For the text-containing cell, return its midpoint in [x, y] coordinate format. 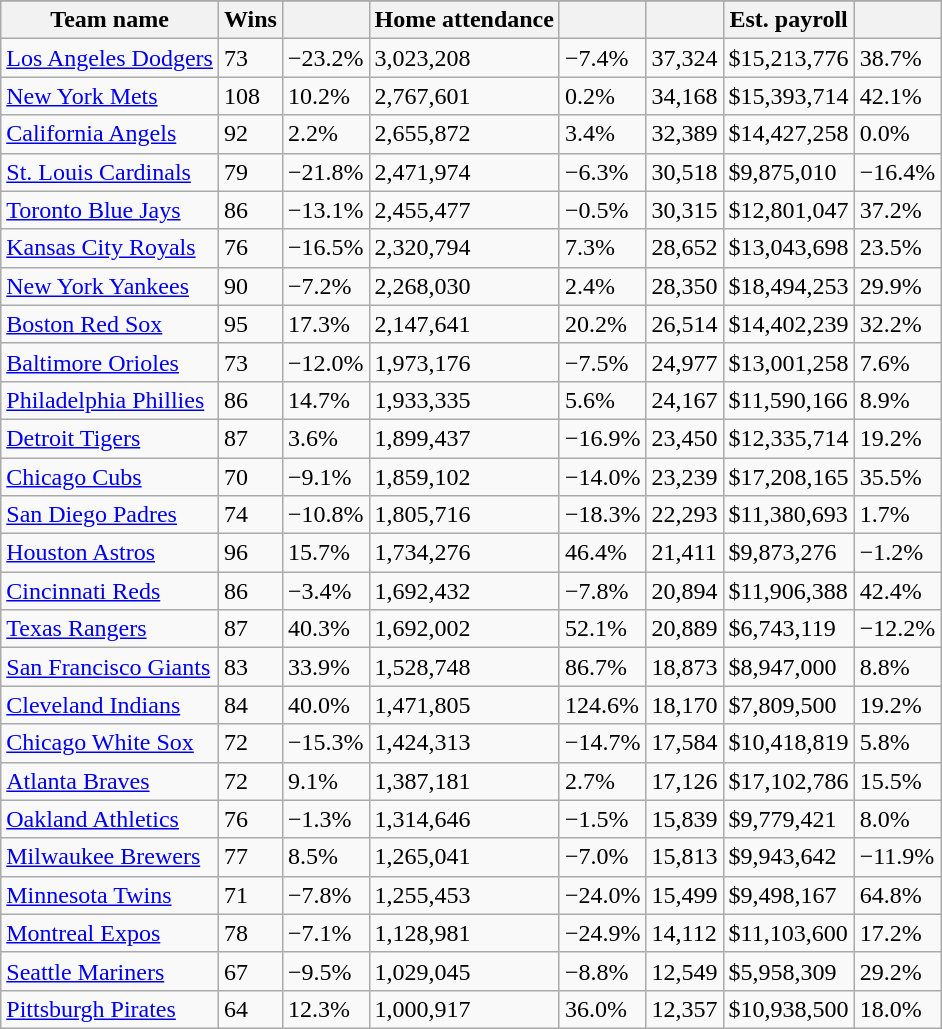
−16.5% [326, 248]
17.2% [898, 933]
−13.1% [326, 210]
California Angels [110, 134]
15,813 [684, 857]
1,471,805 [464, 705]
67 [250, 971]
8.9% [898, 400]
18,873 [684, 667]
$11,590,166 [788, 400]
17,584 [684, 743]
Est. payroll [788, 20]
21,411 [684, 553]
1,424,313 [464, 743]
$9,875,010 [788, 172]
−10.8% [326, 515]
10.2% [326, 96]
86.7% [602, 667]
2,655,872 [464, 134]
$10,418,819 [788, 743]
−14.7% [602, 743]
30,315 [684, 210]
70 [250, 477]
95 [250, 324]
$15,213,776 [788, 58]
14,112 [684, 933]
$11,380,693 [788, 515]
Chicago Cubs [110, 477]
Minnesota Twins [110, 895]
$8,947,000 [788, 667]
New York Mets [110, 96]
−15.3% [326, 743]
9.1% [326, 781]
0.0% [898, 134]
64 [250, 1009]
2.7% [602, 781]
−7.4% [602, 58]
28,652 [684, 248]
$14,402,239 [788, 324]
2,471,974 [464, 172]
38.7% [898, 58]
−21.8% [326, 172]
Toronto Blue Jays [110, 210]
28,350 [684, 286]
−1.3% [326, 819]
−1.5% [602, 819]
$9,943,642 [788, 857]
0.2% [602, 96]
96 [250, 553]
$11,906,388 [788, 591]
1,387,181 [464, 781]
Texas Rangers [110, 629]
1,692,432 [464, 591]
$13,043,698 [788, 248]
2.2% [326, 134]
Home attendance [464, 20]
32.2% [898, 324]
$10,938,500 [788, 1009]
29.2% [898, 971]
20,889 [684, 629]
Montreal Expos [110, 933]
26,514 [684, 324]
124.6% [602, 705]
Pittsburgh Pirates [110, 1009]
15.7% [326, 553]
St. Louis Cardinals [110, 172]
$6,743,119 [788, 629]
−12.2% [898, 629]
24,977 [684, 362]
1.7% [898, 515]
Wins [250, 20]
Houston Astros [110, 553]
14.7% [326, 400]
$9,779,421 [788, 819]
23,450 [684, 438]
−8.8% [602, 971]
35.5% [898, 477]
$12,335,714 [788, 438]
77 [250, 857]
−7.0% [602, 857]
18.0% [898, 1009]
$15,393,714 [788, 96]
37,324 [684, 58]
46.4% [602, 553]
1,734,276 [464, 553]
1,933,335 [464, 400]
33.9% [326, 667]
1,029,045 [464, 971]
1,973,176 [464, 362]
40.0% [326, 705]
7.3% [602, 248]
$9,873,276 [788, 553]
12.3% [326, 1009]
34,168 [684, 96]
83 [250, 667]
$18,494,253 [788, 286]
Oakland Athletics [110, 819]
29.9% [898, 286]
$11,103,600 [788, 933]
92 [250, 134]
1,528,748 [464, 667]
5.6% [602, 400]
−24.0% [602, 895]
8.0% [898, 819]
−14.0% [602, 477]
17,126 [684, 781]
17.3% [326, 324]
2,320,794 [464, 248]
Philadelphia Phillies [110, 400]
Baltimore Orioles [110, 362]
42.4% [898, 591]
Detroit Tigers [110, 438]
52.1% [602, 629]
12,357 [684, 1009]
−1.2% [898, 553]
64.8% [898, 895]
90 [250, 286]
Los Angeles Dodgers [110, 58]
37.2% [898, 210]
San Francisco Giants [110, 667]
Cincinnati Reds [110, 591]
22,293 [684, 515]
2,268,030 [464, 286]
30,518 [684, 172]
5.8% [898, 743]
1,000,917 [464, 1009]
24,167 [684, 400]
3.6% [326, 438]
108 [250, 96]
15,839 [684, 819]
1,692,002 [464, 629]
2,455,477 [464, 210]
42.1% [898, 96]
1,128,981 [464, 933]
$12,801,047 [788, 210]
7.6% [898, 362]
36.0% [602, 1009]
$9,498,167 [788, 895]
20,894 [684, 591]
Cleveland Indians [110, 705]
1,255,453 [464, 895]
Atlanta Braves [110, 781]
−7.5% [602, 362]
15,499 [684, 895]
Seattle Mariners [110, 971]
$14,427,258 [788, 134]
−9.1% [326, 477]
−12.0% [326, 362]
3,023,208 [464, 58]
−16.4% [898, 172]
12,549 [684, 971]
−16.9% [602, 438]
Boston Red Sox [110, 324]
1,859,102 [464, 477]
8.5% [326, 857]
18,170 [684, 705]
1,805,716 [464, 515]
San Diego Padres [110, 515]
1,899,437 [464, 438]
32,389 [684, 134]
78 [250, 933]
$17,102,786 [788, 781]
$13,001,258 [788, 362]
2,147,641 [464, 324]
79 [250, 172]
23.5% [898, 248]
$5,958,309 [788, 971]
71 [250, 895]
Team name [110, 20]
40.3% [326, 629]
1,314,646 [464, 819]
1,265,041 [464, 857]
2,767,601 [464, 96]
New York Yankees [110, 286]
−9.5% [326, 971]
15.5% [898, 781]
2.4% [602, 286]
$17,208,165 [788, 477]
20.2% [602, 324]
−7.1% [326, 933]
−18.3% [602, 515]
Milwaukee Brewers [110, 857]
8.8% [898, 667]
Kansas City Royals [110, 248]
−23.2% [326, 58]
Chicago White Sox [110, 743]
3.4% [602, 134]
84 [250, 705]
−6.3% [602, 172]
−0.5% [602, 210]
−7.2% [326, 286]
−24.9% [602, 933]
−3.4% [326, 591]
23,239 [684, 477]
−11.9% [898, 857]
$7,809,500 [788, 705]
74 [250, 515]
